Pinpoint the cell where the given text exists, returning its [X, Y] midpoint coordinate. 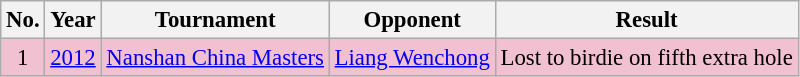
Opponent [412, 20]
Tournament [215, 20]
Nanshan China Masters [215, 58]
2012 [73, 58]
No. [23, 20]
Liang Wenchong [412, 58]
Lost to birdie on fifth extra hole [646, 58]
Result [646, 20]
1 [23, 58]
Year [73, 20]
